Extract the [x, y] coordinate from the center of the cell holding the provided text.  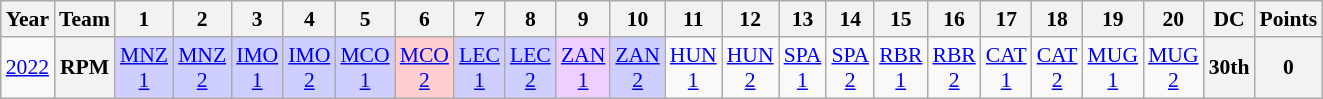
30th [1230, 68]
16 [954, 19]
19 [1114, 19]
RPM [84, 68]
2022 [28, 68]
Points [1288, 19]
14 [850, 19]
ZAN1 [583, 68]
MNZ1 [144, 68]
MUG1 [1114, 68]
HUN1 [694, 68]
DC [1230, 19]
LEC2 [530, 68]
4 [309, 19]
13 [803, 19]
LEC1 [480, 68]
IMO1 [257, 68]
MUG2 [1174, 68]
12 [750, 19]
10 [637, 19]
7 [480, 19]
CAT1 [1006, 68]
6 [424, 19]
SPA2 [850, 68]
Year [28, 19]
RBR1 [900, 68]
17 [1006, 19]
15 [900, 19]
HUN2 [750, 68]
RBR2 [954, 68]
MCO2 [424, 68]
9 [583, 19]
8 [530, 19]
3 [257, 19]
Team [84, 19]
ZAN2 [637, 68]
2 [202, 19]
IMO2 [309, 68]
18 [1058, 19]
SPA1 [803, 68]
20 [1174, 19]
11 [694, 19]
MNZ2 [202, 68]
CAT2 [1058, 68]
1 [144, 19]
5 [364, 19]
0 [1288, 68]
MCO1 [364, 68]
